Pinpoint the cell where the given text exists, returning its [X, Y] midpoint coordinate. 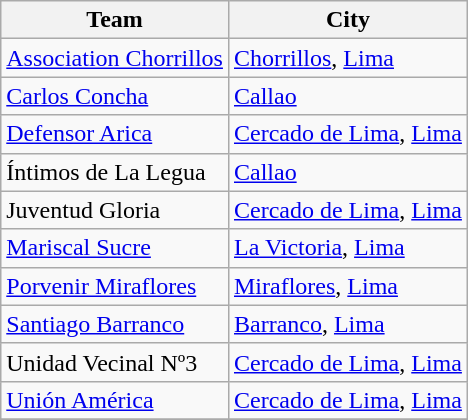
Team [115, 20]
Unión América [115, 400]
Mariscal Sucre [115, 248]
Juventud Gloria [115, 210]
Íntimos de La Legua [115, 172]
Carlos Concha [115, 96]
Defensor Arica [115, 134]
La Victoria, Lima [348, 248]
City [348, 20]
Miraflores, Lima [348, 286]
Barranco, Lima [348, 324]
Porvenir Miraflores [115, 286]
Association Chorrillos [115, 58]
Unidad Vecinal Nº3 [115, 362]
Santiago Barranco [115, 324]
Chorrillos, Lima [348, 58]
